Determine the [x, y] coordinate at the center of the cell enclosing the given text.  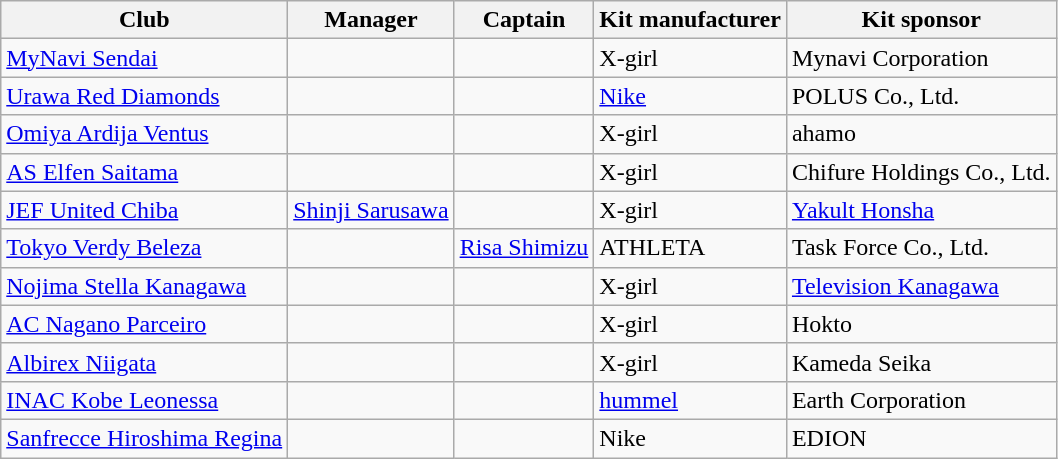
Television Kanagawa [921, 286]
AS Elfen Saitama [144, 172]
Omiya Ardija Ventus [144, 134]
Captain [524, 20]
EDION [921, 438]
hummel [690, 400]
ahamo [921, 134]
Chifure Holdings Co., Ltd. [921, 172]
Task Force Co., Ltd. [921, 248]
Risa Shimizu [524, 248]
POLUS Co., Ltd. [921, 96]
Urawa Red Diamonds [144, 96]
JEF United Chiba [144, 210]
Kit sponsor [921, 20]
Albirex Niigata [144, 362]
AC Nagano Parceiro [144, 324]
MyNavi Sendai [144, 58]
Yakult Honsha [921, 210]
Tokyo Verdy Beleza [144, 248]
Nojima Stella Kanagawa [144, 286]
Hokto [921, 324]
Mynavi Corporation [921, 58]
Sanfrecce Hiroshima Regina [144, 438]
Earth Corporation [921, 400]
INAC Kobe Leonessa [144, 400]
Shinji Sarusawa [371, 210]
Kit manufacturer [690, 20]
ATHLETA [690, 248]
Club [144, 20]
Kameda Seika [921, 362]
Manager [371, 20]
